Find where the given text appears and provide that cell's center as (X, Y) coordinate. 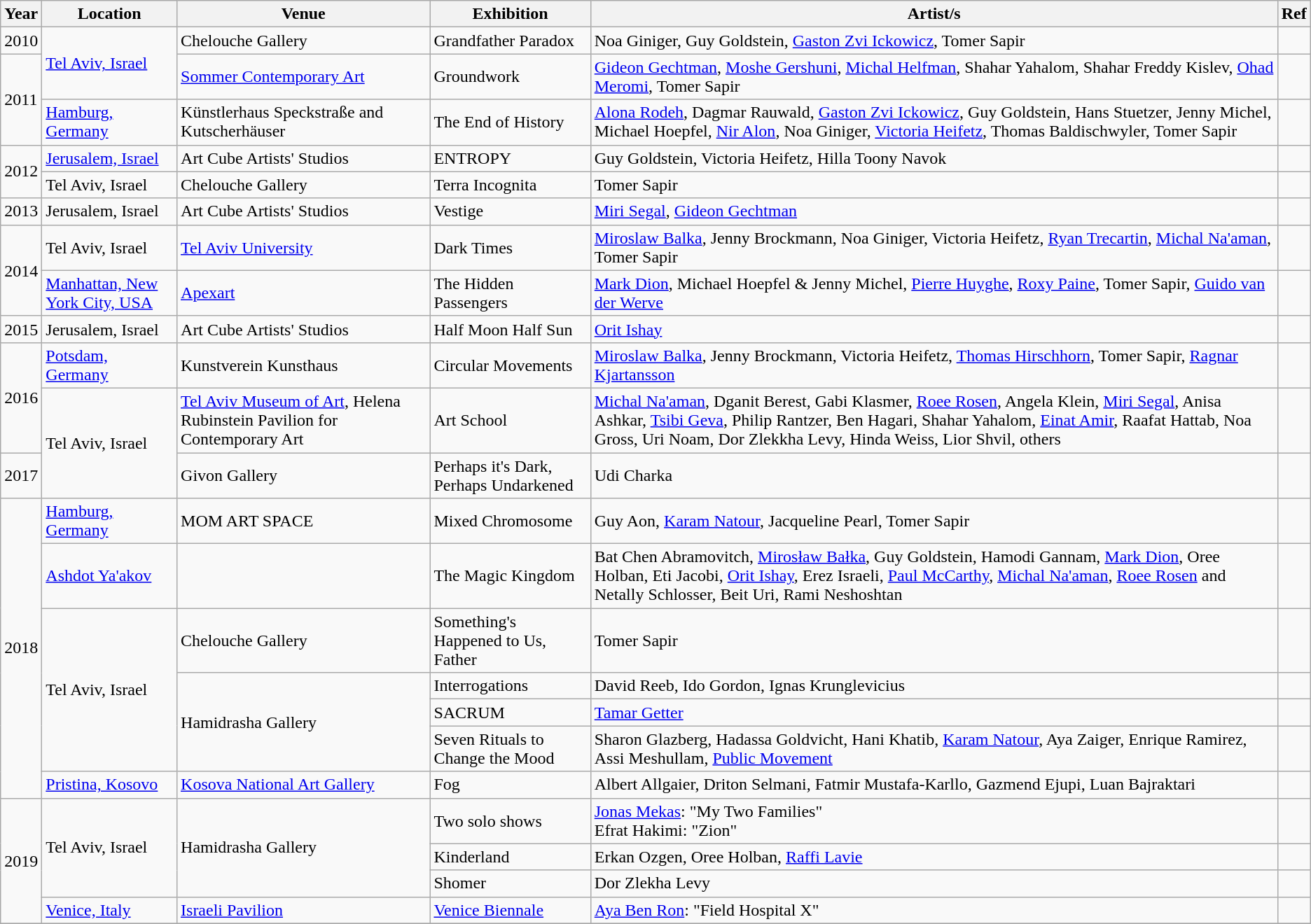
David Reeb, Ido Gordon, Ignas Krunglevicius (934, 686)
Miri Segal, Gideon Gechtman (934, 211)
Pristina, Kosovo (109, 785)
The Magic Kingdom (510, 576)
Kosova National Art Gallery (304, 785)
Grandfather Paradox (510, 41)
Seven Rituals to Change the Mood (510, 749)
Dark Times (510, 248)
2019 (21, 861)
2011 (21, 99)
Perhaps it's Dark, Perhaps Undarkened (510, 475)
Tel Aviv Museum of Art, Helena Rubinstein Pavilion for Contemporary Art (304, 420)
Artist/s (934, 14)
2015 (21, 329)
Israeli Pavilion (304, 910)
Noa Giniger, Guy Goldstein, Gaston Zvi Ickowicz, Tomer Sapir (934, 41)
Vestige (510, 211)
Orit Ishay (934, 329)
Ashdot Ya'akov (109, 576)
Sharon Glazberg, Hadassa Goldvicht, Hani Khatib, Karam Natour, Aya Zaiger, Enrique Ramirez, Assi Meshullam, Public Movement (934, 749)
2017 (21, 475)
MOM ART SPACE (304, 521)
Kinderland (510, 857)
Albert Allgaier, Driton Selmani, Fatmir Mustafa-Karllo, Gazmend Ejupi, Luan Bajraktari (934, 785)
ENTROPY (510, 158)
Manhattan, New York City, USA (109, 293)
Guy Goldstein, Victoria Heifetz, Hilla Toony Navok (934, 158)
Half Moon Half Sun (510, 329)
Apexart (304, 293)
Aya Ben Ron: "Field Hospital X" (934, 910)
Erkan Ozgen, Oree Holban, Raffi Lavie (934, 857)
Tamar Getter (934, 713)
Gideon Gechtman, Moshe Gershuni, Michal Helfman, Shahar Yahalom, Shahar Freddy Kislev, Ohad Meromi, Tomer Sapir (934, 77)
Kunstverein Kunsthaus (304, 365)
The Hidden Passengers (510, 293)
Künstlerhaus Speckstraße and Kutscherhäuser (304, 122)
Location (109, 14)
Interrogations (510, 686)
Venue (304, 14)
Givon Gallery (304, 475)
Miroslaw Balka, Jenny Brockmann, Victoria Heifetz, Thomas Hirschhorn, Tomer Sapir, Ragnar Kjartansson (934, 365)
SACRUM (510, 713)
Two solo shows (510, 820)
Exhibition (510, 14)
Ref (1294, 14)
Venice, Italy (109, 910)
Udi Charka (934, 475)
Tel Aviv University (304, 248)
Sommer Contemporary Art (304, 77)
Something's Happened to Us, Father (510, 640)
2018 (21, 648)
Mark Dion, Michael Hoepfel & Jenny Michel, Pierre Huyghe, Roxy Paine, Tomer Sapir, Guido van der Werve (934, 293)
Guy Aon, Karam Natour, Jacqueline Pearl, Tomer Sapir (934, 521)
Mixed Chromosome (510, 521)
Circular Movements (510, 365)
Terra Incognita (510, 185)
Dor Zlekha Levy (934, 883)
The End of History (510, 122)
2014 (21, 270)
Jonas Mekas: "My Two Families"Efrat Hakimi: "Zion" (934, 820)
Miroslaw Balka, Jenny Brockmann, Noa Giniger, Victoria Heifetz, Ryan Trecartin, Michal Na'aman, Tomer Sapir (934, 248)
Fog (510, 785)
2013 (21, 211)
Groundwork (510, 77)
Art School (510, 420)
2010 (21, 41)
Shomer (510, 883)
Venice Biennale (510, 910)
2012 (21, 171)
2016 (21, 398)
Potsdam, Germany (109, 365)
Year (21, 14)
